For the text-containing cell, return its midpoint in (x, y) coordinate format. 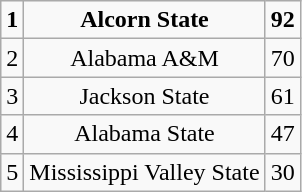
61 (282, 96)
2 (12, 58)
Alabama A&M (144, 58)
Alabama State (144, 134)
1 (12, 20)
92 (282, 20)
70 (282, 58)
Mississippi Valley State (144, 172)
30 (282, 172)
4 (12, 134)
47 (282, 134)
3 (12, 96)
5 (12, 172)
Jackson State (144, 96)
Alcorn State (144, 20)
